Capture the cell that displays the provided text and extract its (X, Y) central coordinate. 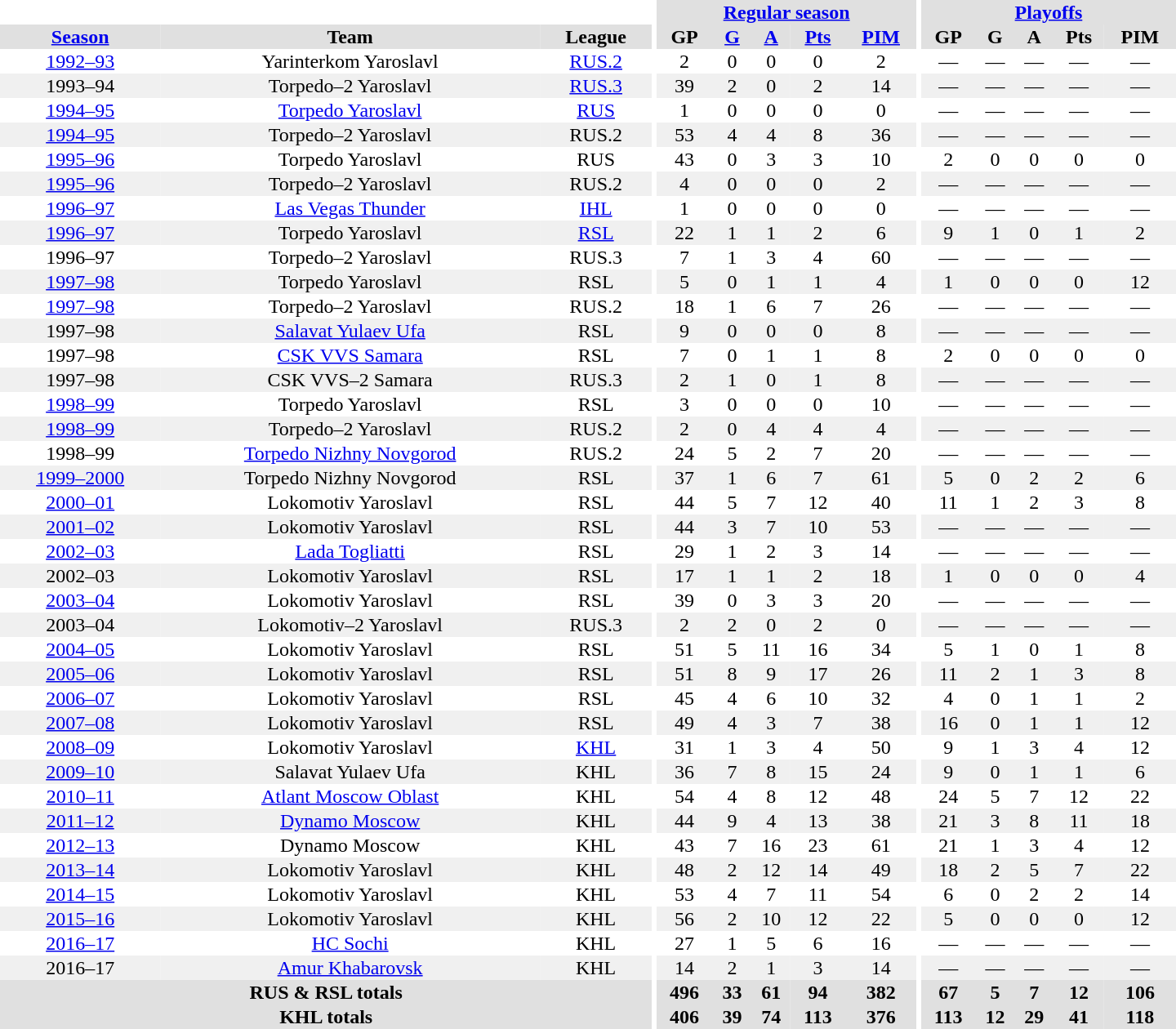
CSK VVS–2 Samara (350, 380)
Season (80, 37)
67 (949, 992)
2014–15 (80, 894)
33 (733, 992)
2008–09 (80, 747)
32 (881, 698)
40 (881, 502)
2007–08 (80, 723)
41 (1079, 1017)
1992–93 (80, 61)
27 (684, 943)
94 (818, 992)
2013–14 (80, 870)
RUS & RSL totals (326, 992)
376 (881, 1017)
15 (818, 772)
HC Sochi (350, 943)
2015–16 (80, 919)
Atlant Moscow Oblast (350, 796)
Lokomotiv–2 Yaroslavl (350, 625)
Playoffs (1049, 12)
45 (684, 698)
2000–01 (80, 502)
74 (771, 1017)
496 (684, 992)
2005–06 (80, 674)
2006–07 (80, 698)
League (596, 37)
Regular season (787, 12)
37 (684, 478)
2009–10 (80, 772)
2010–11 (80, 796)
KHL totals (326, 1017)
2004–05 (80, 649)
1993–94 (80, 86)
13 (818, 821)
2012–13 (80, 845)
IHL (596, 208)
50 (881, 747)
31 (684, 747)
60 (881, 257)
2011–12 (80, 821)
23 (818, 845)
Yarinterkom Yaroslavl (350, 61)
CSK VVS Samara (350, 355)
Team (350, 37)
Amur Khabarovsk (350, 968)
56 (684, 919)
Lada Togliatti (350, 551)
106 (1140, 992)
34 (881, 649)
382 (881, 992)
406 (684, 1017)
1999–2000 (80, 478)
118 (1140, 1017)
Las Vegas Thunder (350, 208)
2001–02 (80, 527)
